Identify which cell holds the provided text, then report its [X, Y] central coordinate. 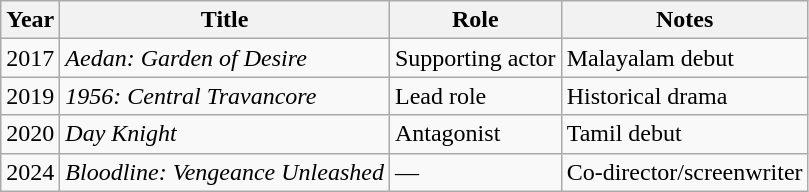
Historical drama [684, 96]
Title [225, 20]
Notes [684, 20]
Antagonist [475, 134]
Supporting actor [475, 58]
Lead role [475, 96]
Tamil debut [684, 134]
2019 [30, 96]
Year [30, 20]
Day Knight [225, 134]
Co-director/screenwriter [684, 172]
2024 [30, 172]
2020 [30, 134]
Bloodline: Vengeance Unleashed [225, 172]
Role [475, 20]
Malayalam debut [684, 58]
Aedan: Garden of Desire [225, 58]
1956: Central Travancore [225, 96]
2017 [30, 58]
— [475, 172]
